Capture the cell that displays the provided text and extract its (x, y) central coordinate. 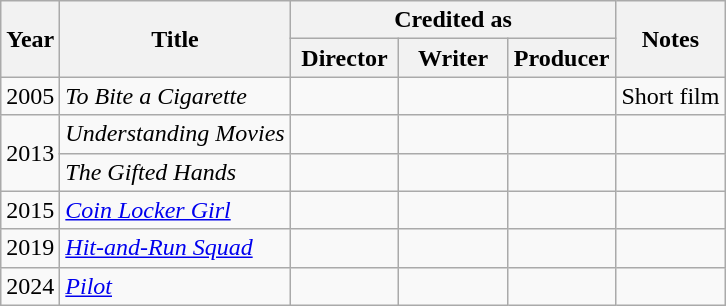
Writer (454, 58)
Year (30, 39)
Director (344, 58)
2024 (30, 286)
Coin Locker Girl (175, 210)
Producer (562, 58)
To Bite a Cigarette (175, 96)
2005 (30, 96)
The Gifted Hands (175, 172)
Short film (670, 96)
Hit-and-Run Squad (175, 248)
Notes (670, 39)
Understanding Movies (175, 134)
Pilot (175, 286)
2019 (30, 248)
2013 (30, 153)
Title (175, 39)
2015 (30, 210)
Credited as (453, 20)
